Scan for the cell matching the given text and deliver its (x, y) coordinate at center. 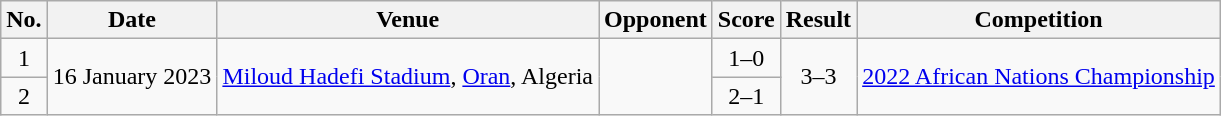
No. (24, 20)
1 (24, 58)
3–3 (818, 77)
1–0 (746, 58)
Score (746, 20)
Miloud Hadefi Stadium, Oran, Algeria (408, 77)
Opponent (656, 20)
Result (818, 20)
16 January 2023 (132, 77)
2022 African Nations Championship (1039, 77)
Competition (1039, 20)
2–1 (746, 96)
2 (24, 96)
Date (132, 20)
Venue (408, 20)
